Locate the cell with the specified text and output its [X, Y] center coordinate. 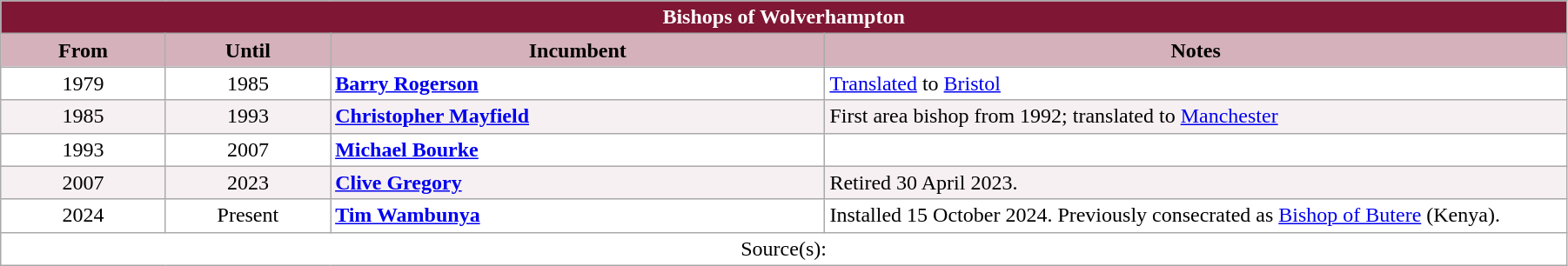
Incumbent [578, 50]
2023 [247, 183]
Translated to Bristol [1196, 83]
Michael Bourke [578, 150]
Christopher Mayfield [578, 116]
Present [247, 216]
Source(s): [784, 249]
Until [247, 50]
Bishops of Wolverhampton [784, 17]
1979 [84, 83]
From [84, 50]
Notes [1196, 50]
2024 [84, 216]
Installed 15 October 2024. Previously consecrated as Bishop of Butere (Kenya). [1196, 216]
Clive Gregory [578, 183]
Tim Wambunya [578, 216]
Retired 30 April 2023. [1196, 183]
First area bishop from 1992; translated to Manchester [1196, 116]
Barry Rogerson [578, 83]
